Capture the cell that displays the provided text and extract its [X, Y] central coordinate. 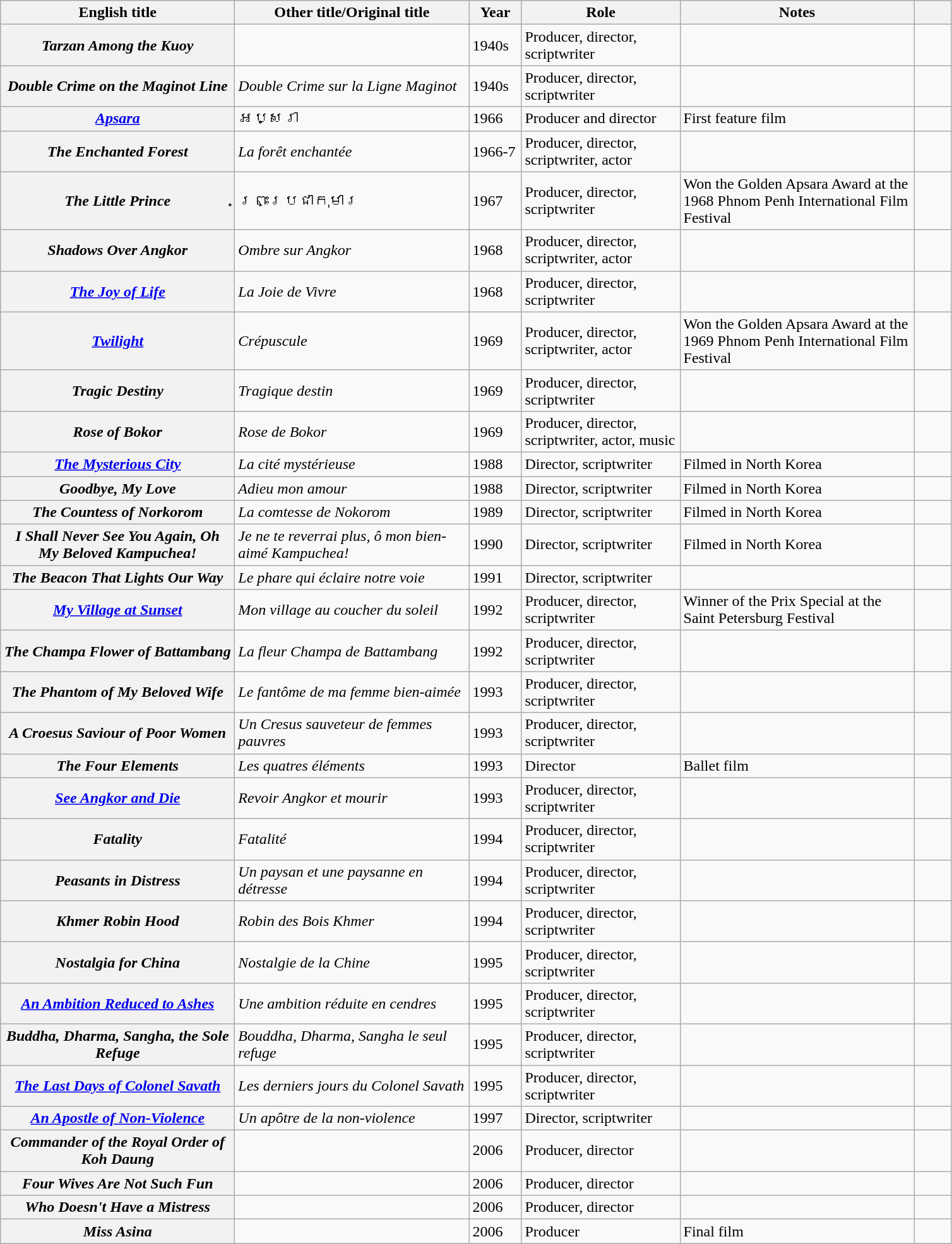
Nostalgia for China [117, 962]
La forêt enchantée [352, 151]
The Phantom of My Beloved Wife [117, 692]
Fatality [117, 839]
Director [601, 766]
Winner of the Prix Special at the Saint Petersburg Festival [797, 610]
Four Wives Are Not Such Fun [117, 1183]
Tragic Destiny [117, 390]
La cité mystérieuse [352, 464]
The Countess of Norkorom [117, 512]
Peasants in Distress [117, 880]
Rose de Bokor [352, 432]
Adieu mon amour [352, 488]
Other title/Original title [352, 13]
Rose of Bokor [117, 432]
Robin des Bois Khmer [352, 921]
1966-7 [495, 151]
Won the Golden Apsara Award at the 1968 Phnom Penh International Film Festival [797, 201]
Commander of the Royal Order of Koh Daung [117, 1151]
Le phare qui éclaire notre voie [352, 578]
Tarzan Among the Kuoy [117, 45]
English title [117, 13]
Le fantôme de ma femme bien-aimée [352, 692]
The Little Prince [117, 201]
The Mysterious City [117, 464]
Double Crime sur la Ligne Maginot [352, 86]
Shadows Over Angkor [117, 250]
My Village at Sunset [117, 610]
1991 [495, 578]
La comtesse de Nokorom [352, 512]
Je ne te reverrai plus, ô mon bien-aimé Kampuchea! [352, 545]
Apsara [117, 119]
1990 [495, 545]
Une ambition réduite en cendres [352, 1004]
Year [495, 13]
Twilight [117, 341]
I Shall Never See You Again, Oh My Beloved Kampuchea! [117, 545]
The Champa Flower of Battambang [117, 651]
Notes [797, 13]
Mon village au coucher du soleil [352, 610]
អប្សរា [352, 119]
The Beacon That Lights Our Way [117, 578]
The Joy of Life [117, 292]
The Four Elements [117, 766]
1967 [495, 201]
1997 [495, 1118]
The Enchanted Forest [117, 151]
Bouddha, Dharma, Sangha le seul refuge [352, 1044]
Fatalité [352, 839]
La Joie de Vivre [352, 292]
Buddha, Dharma, Sangha, the Sole Refuge [117, 1044]
Tragique destin [352, 390]
Les derniers jours du Colonel Savath [352, 1086]
Who Doesn't Have a Mistress [117, 1207]
Ombre sur Angkor [352, 250]
1989 [495, 512]
Ballet film [797, 766]
Un apôtre de la non-violence [352, 1118]
Producer, director, scriptwriter, actor, music [601, 432]
Double Crime on the Maginot Line [117, 86]
See Angkor and Die [117, 798]
Final film [797, 1231]
First feature film [797, 119]
Khmer Robin Hood [117, 921]
Producer [601, 1231]
Goodbye, My Love [117, 488]
1966 [495, 119]
The Last Days of Colonel Savath [117, 1086]
ព្រះប្រជាកុមារ [352, 201]
Role [601, 13]
Crépuscule [352, 341]
Miss Asina [117, 1231]
Won the Golden Apsara Award at the 1969 Phnom Penh International Film Festival [797, 341]
An Apostle of Non-Violence [117, 1118]
Un paysan et une paysanne en détresse [352, 880]
Les quatres éléments [352, 766]
Nostalgie de la Chine [352, 962]
Un Cresus sauveteur de femmes pauvres [352, 733]
Revoir Angkor et mourir [352, 798]
La fleur Champa de Battambang [352, 651]
An Ambition Reduced to Ashes [117, 1004]
A Croesus Saviour of Poor Women [117, 733]
Producer and director [601, 119]
